Find where the given text appears and provide that cell's center as (X, Y) coordinate. 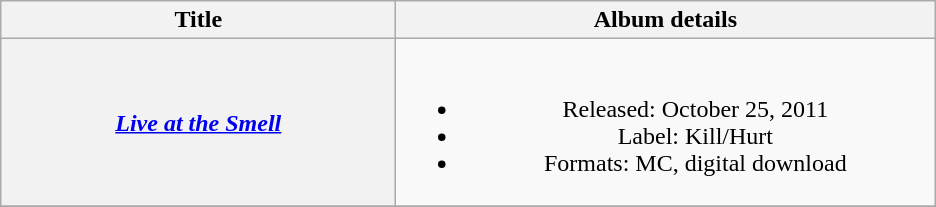
Live at the Smell (198, 122)
Album details (666, 20)
Title (198, 20)
Released: October 25, 2011Label: Kill/HurtFormats: MC, digital download (666, 122)
